Return the (X, Y) coordinate for the center point of the cell that contains the specified text.  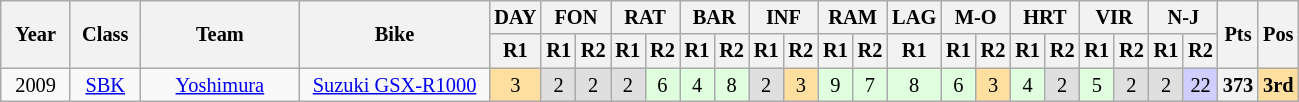
7 (870, 85)
Pts (1238, 34)
Suzuki GSX-R1000 (395, 85)
LAG (914, 17)
FON (576, 17)
INF (784, 17)
22 (1200, 85)
Team (220, 34)
HRT (1044, 17)
Year (36, 34)
RAT (646, 17)
RAM (852, 17)
Yoshimura (220, 85)
BAR (714, 17)
373 (1238, 85)
3rd (1278, 85)
M-O (976, 17)
N-J (1184, 17)
5 (1098, 85)
DAY (515, 17)
Pos (1278, 34)
Class (105, 34)
Bike (395, 34)
SBK (105, 85)
VIR (1114, 17)
2009 (36, 85)
9 (836, 85)
